Return the (x, y) coordinate for the center point of the cell that contains the specified text.  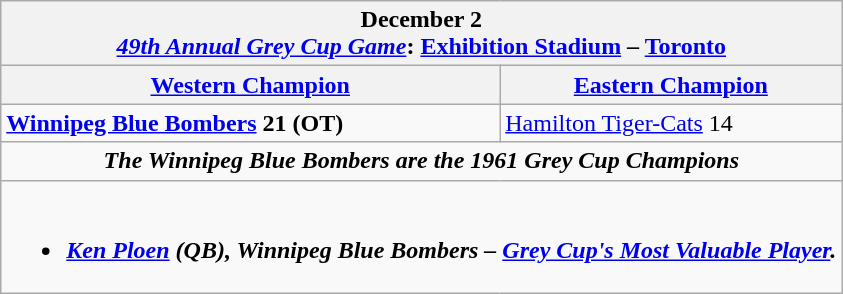
Winnipeg Blue Bombers 21 (OT) (250, 123)
December 249th Annual Grey Cup Game: Exhibition Stadium – Toronto (422, 34)
Western Champion (250, 85)
Hamilton Tiger-Cats 14 (671, 123)
Ken Ploen (QB), Winnipeg Blue Bombers – Grey Cup's Most Valuable Player. (422, 236)
Eastern Champion (671, 85)
The Winnipeg Blue Bombers are the 1961 Grey Cup Champions (422, 161)
